Scan for the cell matching the given text and deliver its [x, y] coordinate at center. 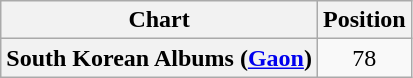
South Korean Albums (Gaon) [160, 58]
78 [364, 58]
Position [364, 20]
Chart [160, 20]
